Find where the given text appears and provide that cell's center as (X, Y) coordinate. 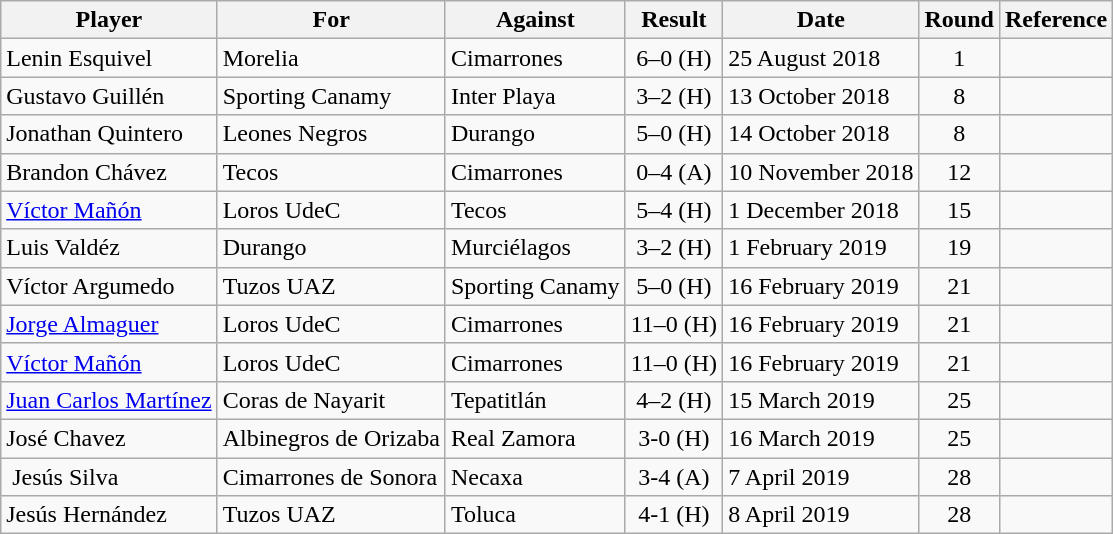
Murciélagos (535, 248)
Luis Valdéz (109, 248)
Toluca (535, 515)
Albinegros de Orizaba (331, 438)
1 February 2019 (821, 248)
Against (535, 20)
7 April 2019 (821, 477)
15 March 2019 (821, 400)
4-1 (H) (674, 515)
José Chavez (109, 438)
Coras de Nayarit (331, 400)
Necaxa (535, 477)
For (331, 20)
3-0 (H) (674, 438)
Leones Negros (331, 134)
Date (821, 20)
Cimarrones de Sonora (331, 477)
Morelia (331, 58)
Reference (1056, 20)
4–2 (H) (674, 400)
Brandon Chávez (109, 172)
3-4 (A) (674, 477)
10 November 2018 (821, 172)
0–4 (A) (674, 172)
Víctor Argumedo (109, 286)
Player (109, 20)
Jesús Hernández (109, 515)
5–4 (H) (674, 210)
Gustavo Guillén (109, 96)
1 December 2018 (821, 210)
Round (959, 20)
14 October 2018 (821, 134)
8 April 2019 (821, 515)
6–0 (H) (674, 58)
15 (959, 210)
16 March 2019 (821, 438)
12 (959, 172)
Juan Carlos Martínez (109, 400)
Result (674, 20)
13 October 2018 (821, 96)
Real Zamora (535, 438)
Jorge Almaguer (109, 324)
Jonathan Quintero (109, 134)
Lenin Esquivel (109, 58)
Jesús Silva (109, 477)
25 August 2018 (821, 58)
1 (959, 58)
Tepatitlán (535, 400)
Inter Playa (535, 96)
19 (959, 248)
